Capture the cell that displays the provided text and extract its [X, Y] central coordinate. 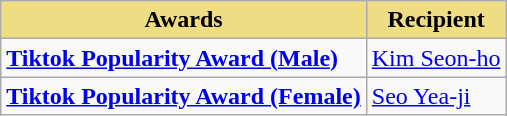
Recipient [436, 20]
Awards [184, 20]
Tiktok Popularity Award (Male) [184, 58]
Kim Seon-ho [436, 58]
Seo Yea-ji [436, 96]
Tiktok Popularity Award (Female) [184, 96]
